Scan for the cell matching the given text and deliver its (x, y) coordinate at center. 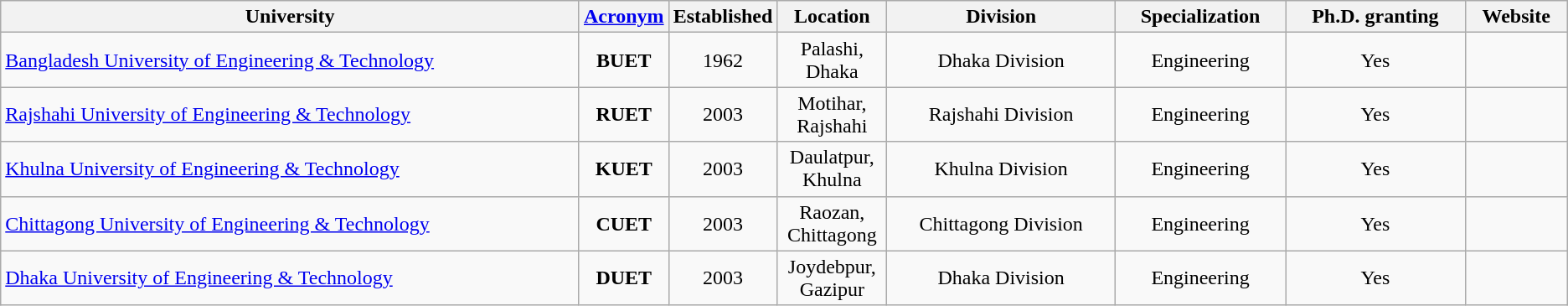
Location (833, 17)
Bangladesh University of Engineering & Technology (290, 60)
Palashi, Dhaka (833, 60)
Chittagong Division (1002, 223)
RUET (623, 114)
1962 (723, 60)
Established (723, 17)
Daulatpur, Khulna (833, 169)
Rajshahi Division (1002, 114)
BUET (623, 60)
KUET (623, 169)
Dhaka University of Engineering & Technology (290, 278)
Specialization (1199, 17)
Joydebpur, Gazipur (833, 278)
Ph.D. granting (1375, 17)
University (290, 17)
Motihar, Rajshahi (833, 114)
Raozan, Chittagong (833, 223)
Acronym (623, 17)
Khulna University of Engineering & Technology (290, 169)
Rajshahi University of Engineering & Technology (290, 114)
Chittagong University of Engineering & Technology (290, 223)
Website (1516, 17)
CUET (623, 223)
Khulna Division (1002, 169)
DUET (623, 278)
Division (1002, 17)
